Provide the (X, Y) coordinate of the cell's center where the given text is located.  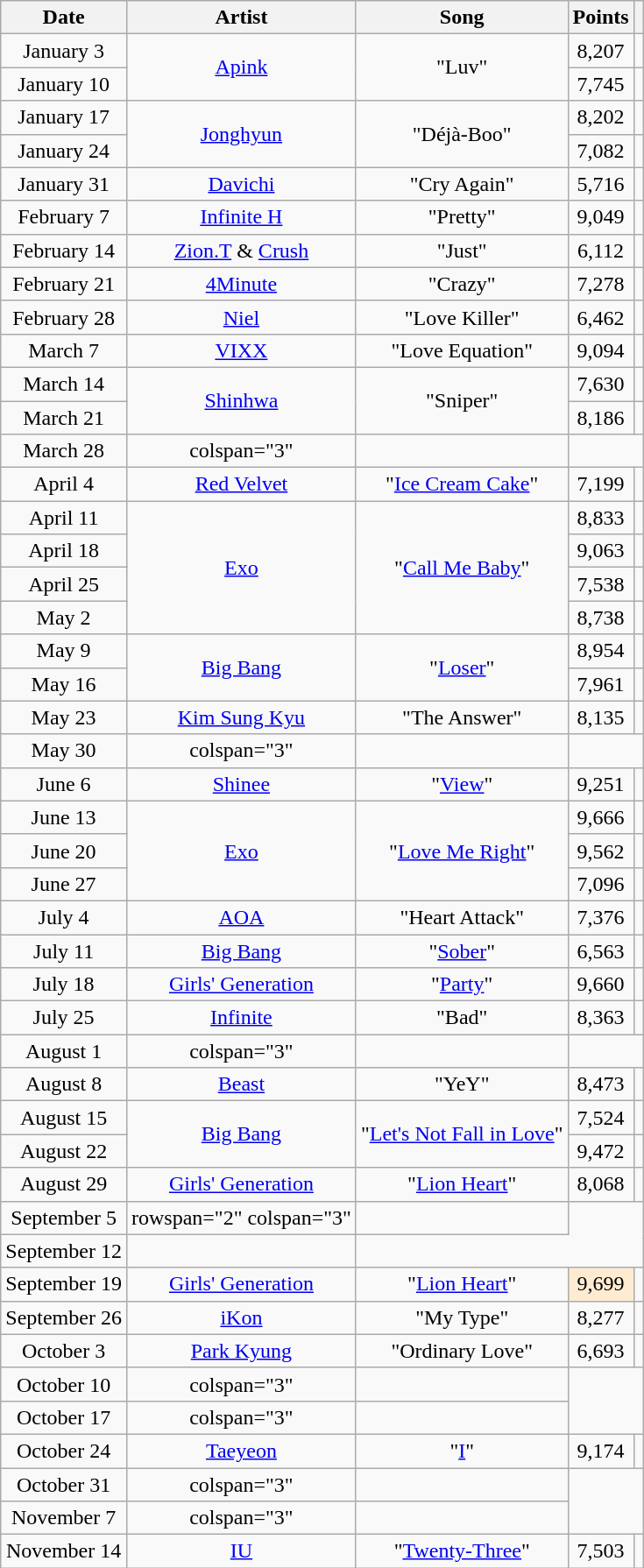
"Ice Cream Cake" (462, 484)
8,277 (601, 1317)
7,538 (601, 584)
Date (64, 18)
January 10 (64, 84)
Kim Sung Kyu (241, 717)
7,630 (601, 384)
Infinite (241, 1018)
9,666 (601, 817)
9,660 (601, 985)
October 10 (64, 1384)
April 4 (64, 484)
July 4 (64, 917)
"Ordinary Love" (462, 1351)
"View" (462, 784)
February 21 (64, 284)
"Loser" (462, 667)
7,503 (601, 1551)
IU (241, 1551)
"YeY" (462, 1084)
6,563 (601, 950)
6,462 (601, 317)
February 7 (64, 217)
April 18 (64, 551)
September 19 (64, 1284)
9,251 (601, 784)
6,693 (601, 1351)
8,363 (601, 1018)
"Twenty-Three" (462, 1551)
9,094 (601, 350)
7,082 (601, 151)
"Party" (462, 985)
9,063 (601, 551)
May 23 (64, 717)
9,562 (601, 851)
Artist (241, 18)
October 17 (64, 1417)
May 30 (64, 751)
Davichi (241, 184)
Points (601, 18)
"Bad" (462, 1018)
Niel (241, 317)
8,186 (601, 418)
April 25 (64, 584)
"Cry Again" (462, 184)
Song (462, 18)
AOA (241, 917)
August 29 (64, 1184)
9,049 (601, 217)
"The Answer" (462, 717)
"Déjà-Boo" (462, 134)
7,096 (601, 884)
July 25 (64, 1018)
"Heart Attack" (462, 917)
9,174 (601, 1451)
8,738 (601, 618)
"Call Me Baby" (462, 568)
July 11 (64, 950)
7,199 (601, 484)
April 11 (64, 518)
January 31 (64, 184)
"My Type" (462, 1317)
March 14 (64, 384)
7,524 (601, 1118)
Jonghyun (241, 134)
May 2 (64, 618)
November 14 (64, 1551)
8,068 (601, 1184)
Apink (241, 67)
May 9 (64, 651)
February 14 (64, 251)
Beast (241, 1084)
"Love Me Right" (462, 851)
8,207 (601, 51)
"Crazy" (462, 284)
September 12 (64, 1251)
8,473 (601, 1084)
iKon (241, 1317)
9,472 (601, 1151)
9,699 (601, 1284)
September 26 (64, 1317)
June 13 (64, 817)
"Love Equation" (462, 350)
July 18 (64, 985)
Zion.T & Crush (241, 251)
7,961 (601, 684)
August 15 (64, 1118)
Red Velvet (241, 484)
rowspan="2" colspan="3" (241, 1218)
January 24 (64, 151)
7,278 (601, 284)
March 28 (64, 451)
8,202 (601, 117)
May 16 (64, 684)
October 31 (64, 1485)
June 27 (64, 884)
June 20 (64, 851)
"Sniper" (462, 400)
"Let's Not Fall in Love" (462, 1134)
September 5 (64, 1218)
8,954 (601, 651)
October 3 (64, 1351)
"Just" (462, 251)
January 17 (64, 117)
August 8 (64, 1084)
October 24 (64, 1451)
4Minute (241, 284)
August 22 (64, 1151)
"Pretty" (462, 217)
January 3 (64, 51)
VIXX (241, 350)
August 1 (64, 1051)
"I" (462, 1451)
Infinite H (241, 217)
Taeyeon (241, 1451)
"Love Killer" (462, 317)
Park Kyung (241, 1351)
"Luv" (462, 67)
8,833 (601, 518)
Shinhwa (241, 400)
8,135 (601, 717)
6,112 (601, 251)
June 6 (64, 784)
March 21 (64, 418)
March 7 (64, 350)
November 7 (64, 1518)
Shinee (241, 784)
"Sober" (462, 950)
5,716 (601, 184)
February 28 (64, 317)
7,745 (601, 84)
7,376 (601, 917)
